Provide the [x, y] coordinate of the cell's center where the given text is located.  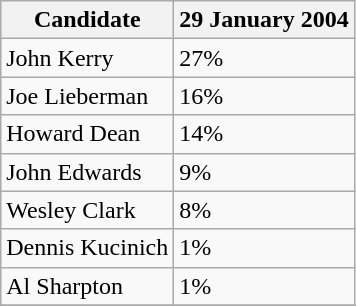
Candidate [88, 20]
Joe Lieberman [88, 96]
29 January 2004 [264, 20]
14% [264, 134]
John Kerry [88, 58]
27% [264, 58]
9% [264, 172]
Wesley Clark [88, 210]
John Edwards [88, 172]
Howard Dean [88, 134]
Dennis Kucinich [88, 248]
Al Sharpton [88, 286]
16% [264, 96]
8% [264, 210]
